Pinpoint the cell where the given text exists, returning its (x, y) midpoint coordinate. 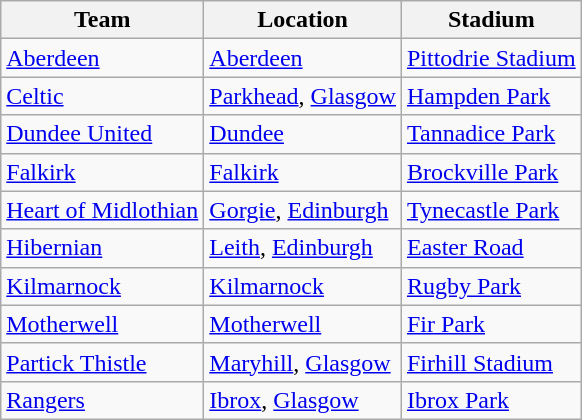
Brockville Park (491, 172)
Ibrox, Glasgow (303, 400)
Easter Road (491, 248)
Partick Thistle (102, 362)
Location (303, 20)
Heart of Midlothian (102, 210)
Hibernian (102, 248)
Parkhead, Glasgow (303, 96)
Pittodrie Stadium (491, 58)
Dundee United (102, 134)
Fir Park (491, 324)
Maryhill, Glasgow (303, 362)
Tynecastle Park (491, 210)
Gorgie, Edinburgh (303, 210)
Team (102, 20)
Celtic (102, 96)
Firhill Stadium (491, 362)
Ibrox Park (491, 400)
Rangers (102, 400)
Tannadice Park (491, 134)
Dundee (303, 134)
Stadium (491, 20)
Leith, Edinburgh (303, 248)
Hampden Park (491, 96)
Rugby Park (491, 286)
